Identify which cell holds the provided text, then report its (X, Y) central coordinate. 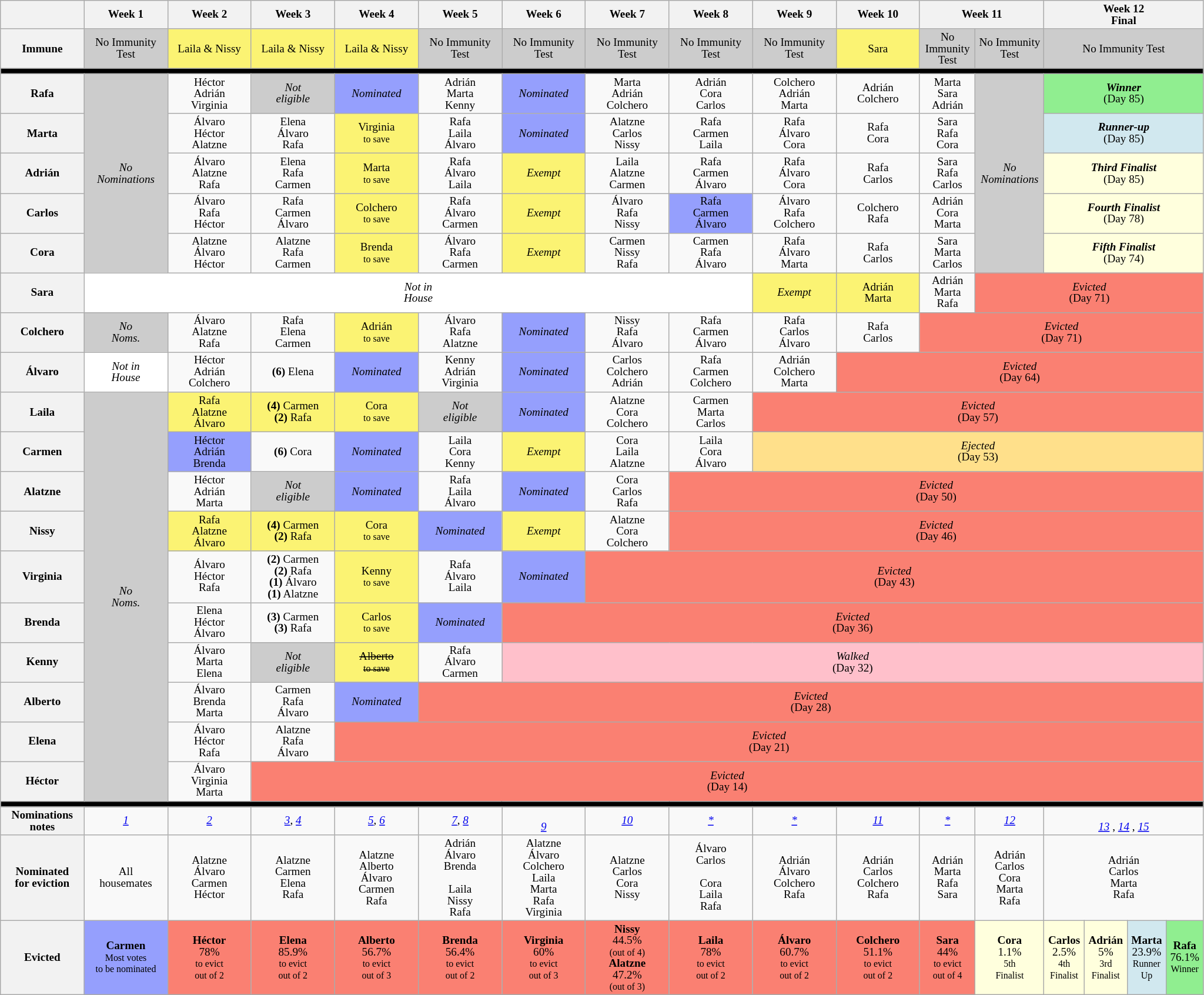
AlatzneCarlosCoraNissy (627, 878)
ÁlvaroMartaElena (209, 662)
ÁlvaroHéctorAlatzne (209, 133)
AlatzneCarmenElenaRafa (293, 878)
Héctor (42, 782)
AdriánÁlvaroColcheroRafa (794, 878)
SaraRafaCora (948, 133)
Carlos2.5%4thFinalist (1064, 957)
RafaCarmenLaila (711, 133)
Kenny (42, 662)
Week 4 (376, 15)
Virginiato save (376, 133)
Evicted(Day 57) (978, 412)
Runner-up(Day 85) (1124, 133)
Week 11 (982, 15)
Nominationsnotes (42, 821)
AdriánColchero (878, 94)
Brendato save (376, 253)
Albertoto save (376, 662)
AlatzneÁlvaroColcheroLailaMartaRafaVirginia (544, 878)
Week 7 (627, 15)
Adrián (42, 173)
7, 8 (460, 821)
Marta (42, 133)
Evicted(Day 43) (895, 576)
Alatzne (42, 492)
3, 4 (293, 821)
Evicted(Day 64) (1019, 372)
CoraCarlosRafa (627, 492)
Evicted(Day 28) (810, 702)
Carmen (42, 452)
RafaCora (878, 133)
Nominatedfor eviction (42, 878)
Week 2 (209, 15)
Álvaro (42, 372)
Elena85.9%to evictout of 2 (293, 957)
HéctorAdriánBrenda (209, 452)
Evicted(Day 46) (936, 532)
Immune (42, 49)
Fourth Finalist(Day 78) (1124, 213)
Carlosto save (376, 622)
AlatzneÁlvaroCarmenHéctor (209, 878)
AdriánMartaRafaSara (948, 878)
Week 1 (126, 15)
LailaCoraKenny (460, 452)
2 (209, 821)
AlatzneRafaCarmen (293, 253)
ÁlvaroRafaColchero (794, 213)
ÁlvaroRafaCarmen (460, 253)
SaraRafaCarlos (948, 173)
CarmenNissyRafa (627, 253)
Martato save (376, 173)
ÁlvaroVirginiaMarta (209, 782)
AdriánCoraCarlos (711, 94)
Third Finalist(Day 85) (1124, 173)
Week 6 (544, 15)
MartaAdriánColchero (627, 94)
Cora1.1%5thFinalist (1010, 957)
1 (126, 821)
Nissy (42, 532)
AdriánCoraMarta (948, 213)
Marta23.9%RunnerUp (1146, 957)
Colchero (42, 332)
Colchero51.1%to evictout of 2 (878, 957)
LailaAlatzneCarmen (627, 173)
Cora (42, 253)
NissyRafaÁlvaro (627, 332)
AdriánCarlosColcheroRafa (878, 878)
HéctorAdriánColchero (209, 372)
AlatzneCarlosNissy (627, 133)
Virginia (42, 576)
RafaCarlosÁlvaro (794, 332)
RafaÁlvaroMarta (794, 253)
Allhousemates (126, 878)
Carlos (42, 213)
ColcheroRafa (878, 213)
RafaElenaCarmen (293, 332)
ÁlvaroRafaNissy (627, 213)
CoraLailaAlatzne (627, 452)
Evicted(Day 50) (936, 492)
SaraMartaCarlos (948, 253)
Rafa (42, 94)
ElenaÁlvaroRafa (293, 133)
Week 10 (878, 15)
ElenaRafaCarmen (293, 173)
ÁlvaroBrendaMarta (209, 702)
AlatzneÁlvaroHéctor (209, 253)
ÁlvaroCarlosCoraLailaRafa (711, 878)
(2) Carmen(2) Rafa(1) Álvaro(1) Alatzne (293, 576)
AdriánMartaRafa (948, 293)
Week 8 (711, 15)
AdriánCarlosCoraMartaRafa (1010, 878)
HéctorAdriánVirginia (209, 94)
Adrián5%3rdFinalist (1105, 957)
CarmenMartaCarlos (711, 412)
ÁlvaroRafaAlatzne (460, 332)
Week 12Final (1124, 15)
AdriánCarlosMartaRafa (1124, 878)
AdriánÁlvaroBrendaLailaNissyRafa (460, 878)
ÁlvaroRafaHéctor (209, 213)
LailaCoraÁlvaro (711, 452)
RafaCarmenColchero (711, 372)
Héctor78%to evictout of 2 (209, 957)
11 (878, 821)
Evicted(Day 21) (769, 742)
Adriánto save (376, 332)
Evicted(Day 36) (852, 622)
Winner(Day 85) (1124, 94)
9 (544, 821)
Evicted(Day 14) (727, 782)
Colcheroto save (376, 213)
Sara44%to evictout of 4 (948, 957)
Ejected(Day 53) (978, 452)
Virginia60%to evictout of 3 (544, 957)
Álvaro60.7%to evictout of 2 (794, 957)
ElenaHéctorÁlvaro (209, 622)
Kennyto save (376, 576)
5, 6 (376, 821)
Week 3 (293, 15)
CarlosColcheroAdrián (627, 372)
AdriánColcheroMarta (794, 372)
ColcheroAdriánMarta (794, 94)
Brenda56.4%to evictout of 2 (460, 957)
(6) Cora (293, 452)
AdriánMarta (878, 293)
AdriánMartaKenny (460, 94)
MartaSaraAdrián (948, 94)
Nissy44.5%(out of 4)Alatzne47.2%(out of 3) (627, 957)
(6) Elena (293, 372)
Rafa76.1%Winner (1184, 957)
Alberto (42, 702)
HéctorAdriánMarta (209, 492)
Fifth Finalist(Day 74) (1124, 253)
12 (1010, 821)
10 (627, 821)
Brenda (42, 622)
Week 5 (460, 15)
Walked(Day 32) (852, 662)
Laila78%to evictout of 2 (711, 957)
Alberto56.7%to evictout of 3 (376, 957)
CarmenMost votesto be nominated (126, 957)
13 , 14 , 15 (1124, 821)
KennyAdriánVirginia (460, 372)
Laila (42, 412)
AlatzneAlbertoÁlvaroCarmenRafa (376, 878)
Elena (42, 742)
(3) Carmen(3) Rafa (293, 622)
AlatzneRafaÁlvaro (293, 742)
Evicted (42, 957)
Week 9 (794, 15)
